Determine the (x, y) coordinate at the center of the cell enclosing the given text.  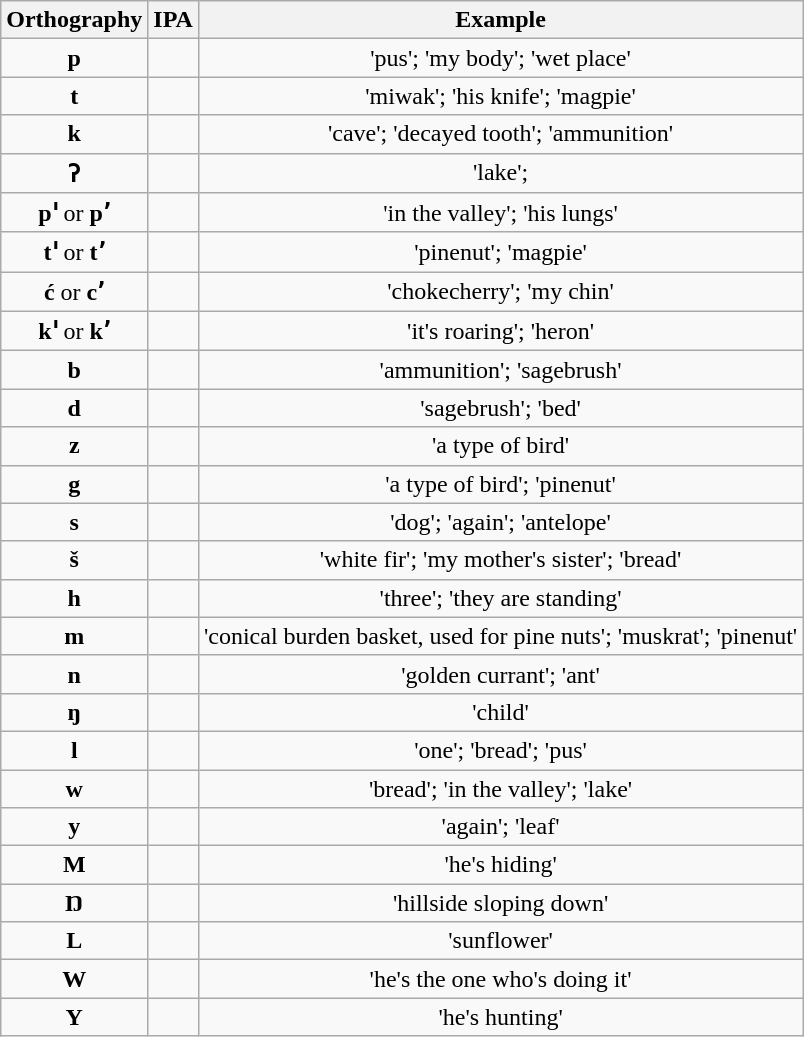
kꞌ or kʼ (74, 331)
IPA (174, 20)
'lake'; (500, 173)
b (74, 370)
'ammunition'; 'sagebrush' (500, 370)
g (74, 484)
'sagebrush'; 'bed' (500, 408)
'conical burden basket, used for pine nuts'; 'muskrat'; 'pinenut' (500, 636)
'he's hiding' (500, 865)
'cave'; 'decayed tooth'; 'ammunition' (500, 134)
pꞌ or pʼ (74, 213)
'in the valley'; 'his lungs' (500, 213)
ć or cʼ (74, 292)
'he's hunting' (500, 1017)
'chokecherry'; 'my chin' (500, 292)
s (74, 522)
y (74, 827)
'pinenut'; 'magpie' (500, 252)
l (74, 750)
tꞌ or tʼ (74, 252)
š (74, 560)
'dog'; 'again'; 'antelope' (500, 522)
'one'; 'bread'; 'pus' (500, 750)
k (74, 134)
m (74, 636)
L (74, 941)
z (74, 446)
M (74, 865)
ʔ (74, 173)
h (74, 598)
'a type of bird' (500, 446)
'he's the one who's doing it' (500, 979)
'it's roaring'; 'heron' (500, 331)
Example (500, 20)
'again'; 'leaf' (500, 827)
'white fir'; 'my mother's sister'; 'bread' (500, 560)
'pus'; 'my body'; 'wet place' (500, 58)
Orthography (74, 20)
d (74, 408)
Y (74, 1017)
t (74, 96)
W (74, 979)
Ŋ (74, 903)
'child' (500, 712)
'a type of bird'; 'pinenut' (500, 484)
p (74, 58)
'bread'; 'in the valley'; 'lake' (500, 789)
n (74, 674)
'miwak'; 'his knife'; 'magpie' (500, 96)
w (74, 789)
'sunflower' (500, 941)
'hillside sloping down' (500, 903)
'golden currant'; 'ant' (500, 674)
ŋ (74, 712)
'three'; 'they are standing' (500, 598)
